Output the [x, y] coordinate of the center of the cell containing the given text.  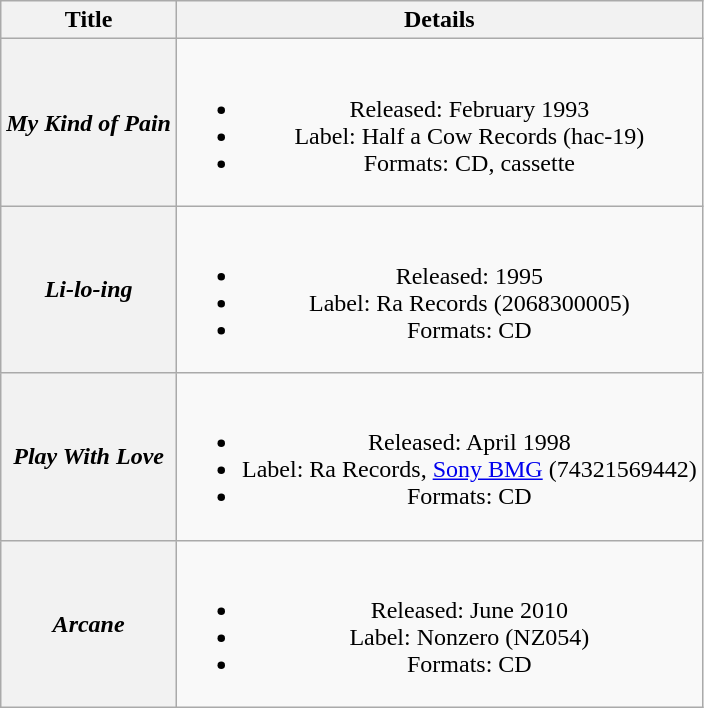
Released: April 1998Label: Ra Records, Sony BMG (74321569442)Formats: CD [440, 456]
My Kind of Pain [89, 122]
Released: 1995Label: Ra Records (2068300005)Formats: CD [440, 290]
Details [440, 20]
Arcane [89, 624]
Play With Love [89, 456]
Title [89, 20]
Released: June 2010Label: Nonzero (NZ054)Formats: CD [440, 624]
Released: February 1993Label: Half a Cow Records (hac-19)Formats: CD, cassette [440, 122]
Li-lo-ing [89, 290]
